For the text-containing cell, return its midpoint in [X, Y] coordinate format. 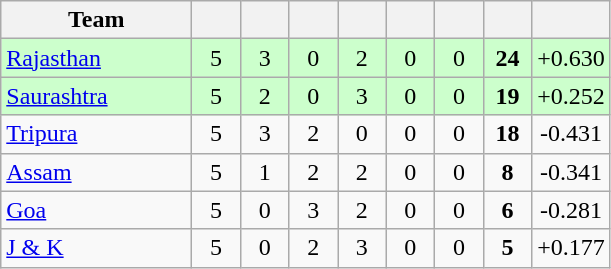
24 [508, 58]
+0.177 [572, 248]
+0.252 [572, 96]
-0.281 [572, 210]
18 [508, 134]
1 [264, 172]
-0.431 [572, 134]
J & K [96, 248]
Saurashtra [96, 96]
8 [508, 172]
-0.341 [572, 172]
Goa [96, 210]
Tripura [96, 134]
19 [508, 96]
+0.630 [572, 58]
Team [96, 20]
Assam [96, 172]
Rajasthan [96, 58]
6 [508, 210]
